Locate the cell with the specified text and output its (x, y) center coordinate. 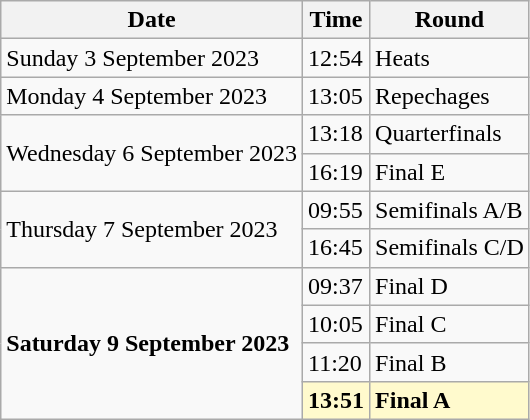
Sunday 3 September 2023 (152, 58)
16:45 (336, 248)
Monday 4 September 2023 (152, 96)
Thursday 7 September 2023 (152, 229)
13:05 (336, 96)
Final C (450, 324)
13:51 (336, 400)
Wednesday 6 September 2023 (152, 153)
Semifinals C/D (450, 248)
Quarterfinals (450, 134)
Repechages (450, 96)
Saturday 9 September 2023 (152, 343)
Date (152, 20)
16:19 (336, 172)
Final D (450, 286)
Semifinals A/B (450, 210)
09:37 (336, 286)
09:55 (336, 210)
12:54 (336, 58)
11:20 (336, 362)
Heats (450, 58)
Round (450, 20)
Final E (450, 172)
Final B (450, 362)
Time (336, 20)
Final A (450, 400)
13:18 (336, 134)
10:05 (336, 324)
